Identify which cell holds the provided text, then report its [x, y] central coordinate. 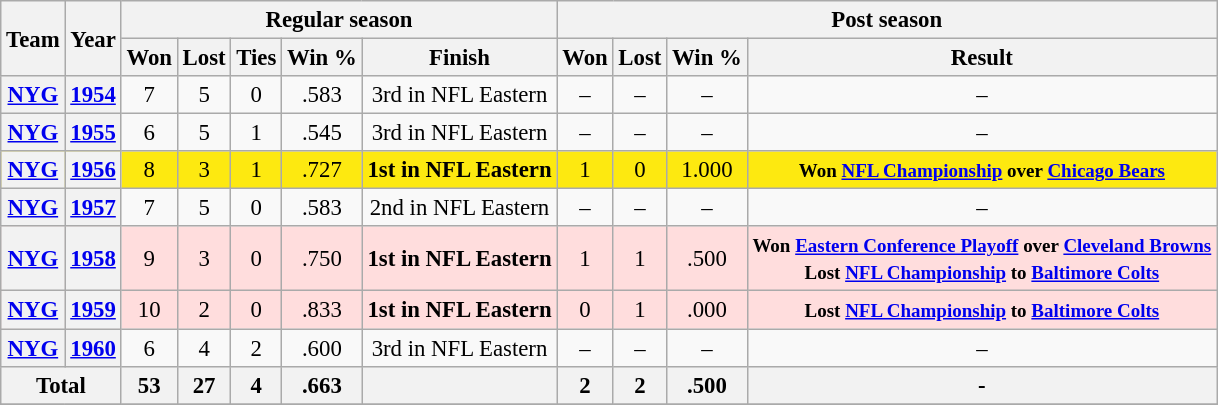
Result [982, 58]
Regular season [339, 20]
Ties [256, 58]
2nd in NFL Eastern [460, 208]
53 [149, 385]
Total [61, 385]
.000 [707, 310]
8 [149, 170]
.600 [322, 348]
Won NFL Championship over Chicago Bears [982, 170]
1955 [93, 133]
1959 [93, 310]
.727 [322, 170]
27 [204, 385]
Won Eastern Conference Playoff over Cleveland BrownsLost NFL Championship to Baltimore Colts [982, 258]
Year [93, 38]
.545 [322, 133]
.750 [322, 258]
Post season [887, 20]
1956 [93, 170]
Team [33, 38]
1957 [93, 208]
1954 [93, 95]
9 [149, 258]
- [982, 385]
1958 [93, 258]
Lost NFL Championship to Baltimore Colts [982, 310]
Finish [460, 58]
1960 [93, 348]
.663 [322, 385]
10 [149, 310]
.833 [322, 310]
1.000 [707, 170]
